From the cell containing the given text, extract its center point as (X, Y) coordinate. 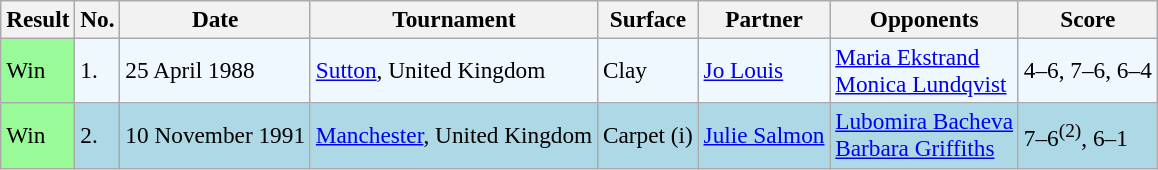
No. (98, 19)
Lubomira Bacheva Barbara Griffiths (924, 136)
Manchester, United Kingdom (454, 136)
25 April 1988 (215, 70)
Maria Ekstrand Monica Lundqvist (924, 70)
4–6, 7–6, 6–4 (1088, 70)
Surface (648, 19)
Carpet (i) (648, 136)
Clay (648, 70)
Tournament (454, 19)
Result (38, 19)
10 November 1991 (215, 136)
2. (98, 136)
7–6(2), 6–1 (1088, 136)
Julie Salmon (764, 136)
Score (1088, 19)
Jo Louis (764, 70)
Date (215, 19)
Sutton, United Kingdom (454, 70)
Partner (764, 19)
Opponents (924, 19)
1. (98, 70)
